Find where the given text appears and provide that cell's center as [x, y] coordinate. 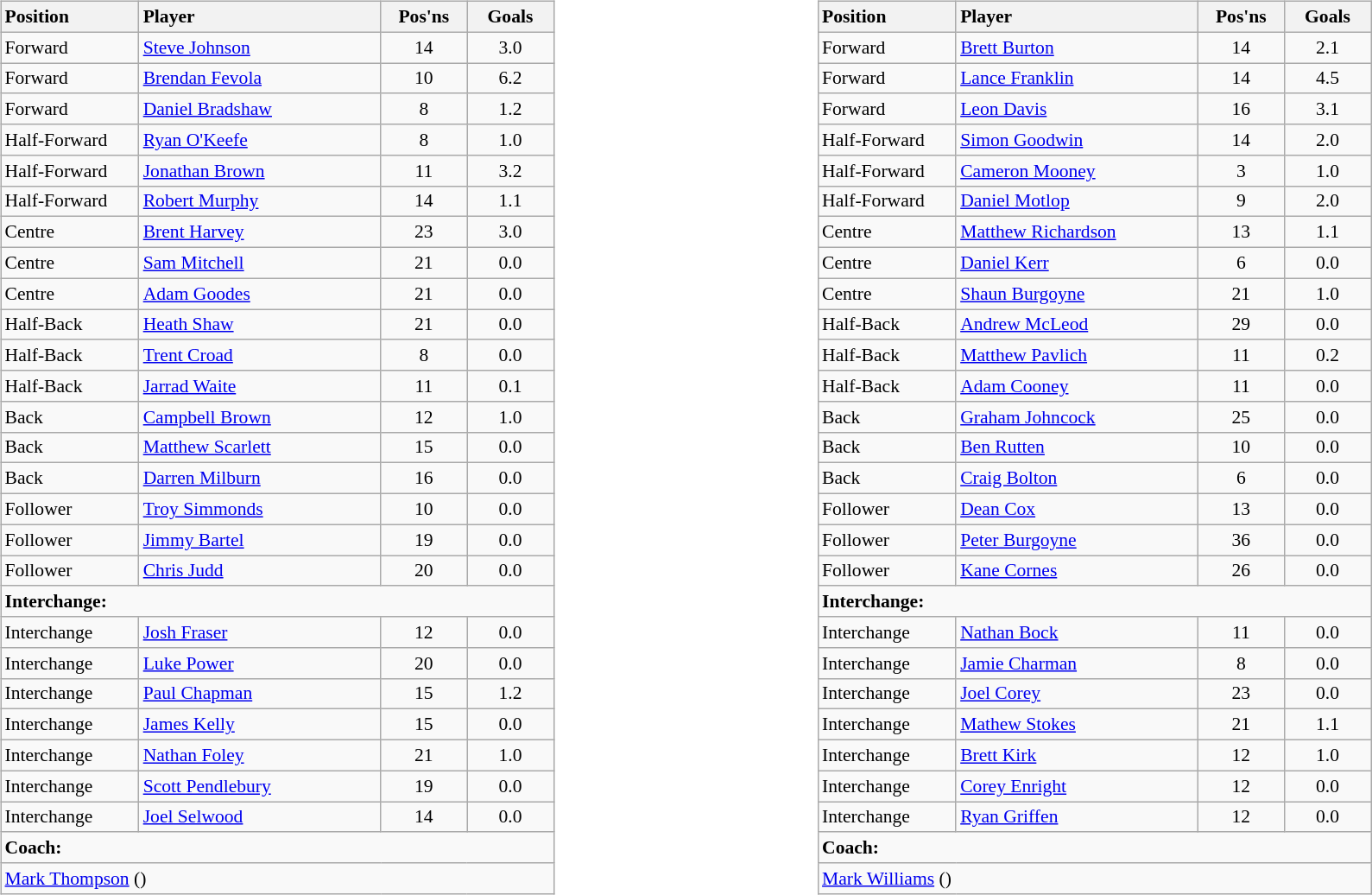
James Kelly [260, 725]
2.1 [1327, 48]
Matthew Scarlett [260, 447]
Steve Johnson [260, 48]
Corey Enright [1077, 786]
Daniel Kerr [1077, 263]
36 [1241, 540]
Paul Chapman [260, 694]
6.2 [510, 78]
Adam Goodes [260, 294]
Trent Croad [260, 355]
3 [1241, 170]
3.2 [510, 170]
9 [1241, 201]
Shaun Burgoyne [1077, 294]
Nathan Foley [260, 755]
0.2 [1327, 355]
Brett Burton [1077, 48]
25 [1241, 416]
Lance Franklin [1077, 78]
Ryan Griffen [1077, 817]
Daniel Motlop [1077, 201]
Matthew Richardson [1077, 232]
Sam Mitchell [260, 263]
Joel Corey [1077, 694]
Kane Cornes [1077, 570]
Luke Power [260, 663]
4.5 [1327, 78]
Ryan O'Keefe [260, 140]
Jonathan Brown [260, 170]
Jimmy Bartel [260, 540]
Mark Williams () [1094, 879]
Scott Pendlebury [260, 786]
Robert Murphy [260, 201]
Nathan Bock [1077, 632]
26 [1241, 570]
Heath Shaw [260, 325]
Adam Cooney [1077, 386]
0.1 [510, 386]
Andrew McLeod [1077, 325]
Brendan Fevola [260, 78]
Ben Rutten [1077, 447]
Joel Selwood [260, 817]
Chris Judd [260, 570]
Leon Davis [1077, 109]
Matthew Pavlich [1077, 355]
Campbell Brown [260, 416]
Jarrad Waite [260, 386]
Graham Johncock [1077, 416]
Brett Kirk [1077, 755]
Peter Burgoyne [1077, 540]
Dean Cox [1077, 509]
29 [1241, 325]
Craig Bolton [1077, 479]
Josh Fraser [260, 632]
Mathew Stokes [1077, 725]
Simon Goodwin [1077, 140]
Cameron Mooney [1077, 170]
Darren Milburn [260, 479]
Troy Simmonds [260, 509]
Daniel Bradshaw [260, 109]
3.1 [1327, 109]
Mark Thompson () [276, 879]
Brent Harvey [260, 232]
Jamie Charman [1077, 663]
